Extract the (X, Y) coordinate from the center of the cell holding the provided text.  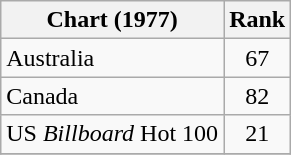
Australia (112, 58)
67 (258, 58)
21 (258, 134)
Chart (1977) (112, 20)
US Billboard Hot 100 (112, 134)
82 (258, 96)
Rank (258, 20)
Canada (112, 96)
